Output the [x, y] coordinate of the center of the cell containing the given text.  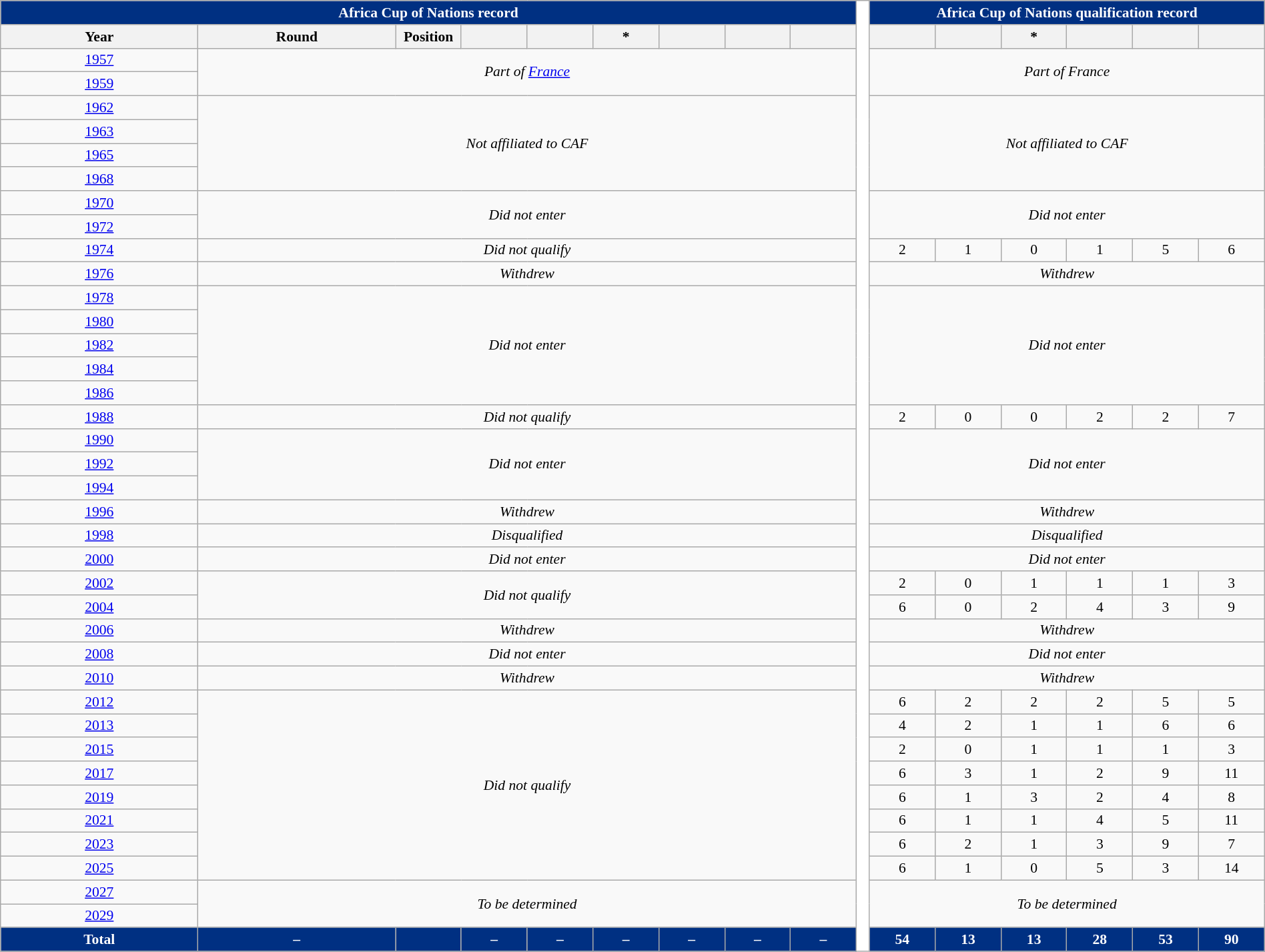
Position [428, 37]
2023 [99, 845]
2006 [99, 630]
2017 [99, 773]
2000 [99, 560]
1996 [99, 512]
1982 [99, 346]
2010 [99, 678]
1988 [99, 417]
Year [99, 37]
1974 [99, 250]
2027 [99, 892]
1980 [99, 322]
2004 [99, 607]
1962 [99, 108]
28 [1100, 940]
1959 [99, 84]
2025 [99, 869]
2021 [99, 821]
2002 [99, 583]
1986 [99, 393]
1990 [99, 440]
2019 [99, 797]
1992 [99, 464]
Round [297, 37]
2015 [99, 750]
2029 [99, 916]
54 [902, 940]
8 [1232, 797]
14 [1232, 869]
Africa Cup of Nations record [428, 13]
53 [1166, 940]
1994 [99, 488]
1978 [99, 298]
1984 [99, 370]
1957 [99, 60]
Africa Cup of Nations qualification record [1067, 13]
1965 [99, 155]
1968 [99, 179]
1976 [99, 274]
2013 [99, 726]
Total [99, 940]
1963 [99, 131]
1970 [99, 203]
2012 [99, 702]
2008 [99, 654]
1998 [99, 536]
1972 [99, 227]
90 [1232, 940]
